Provide the (x, y) coordinate of the cell's center where the given text is located.  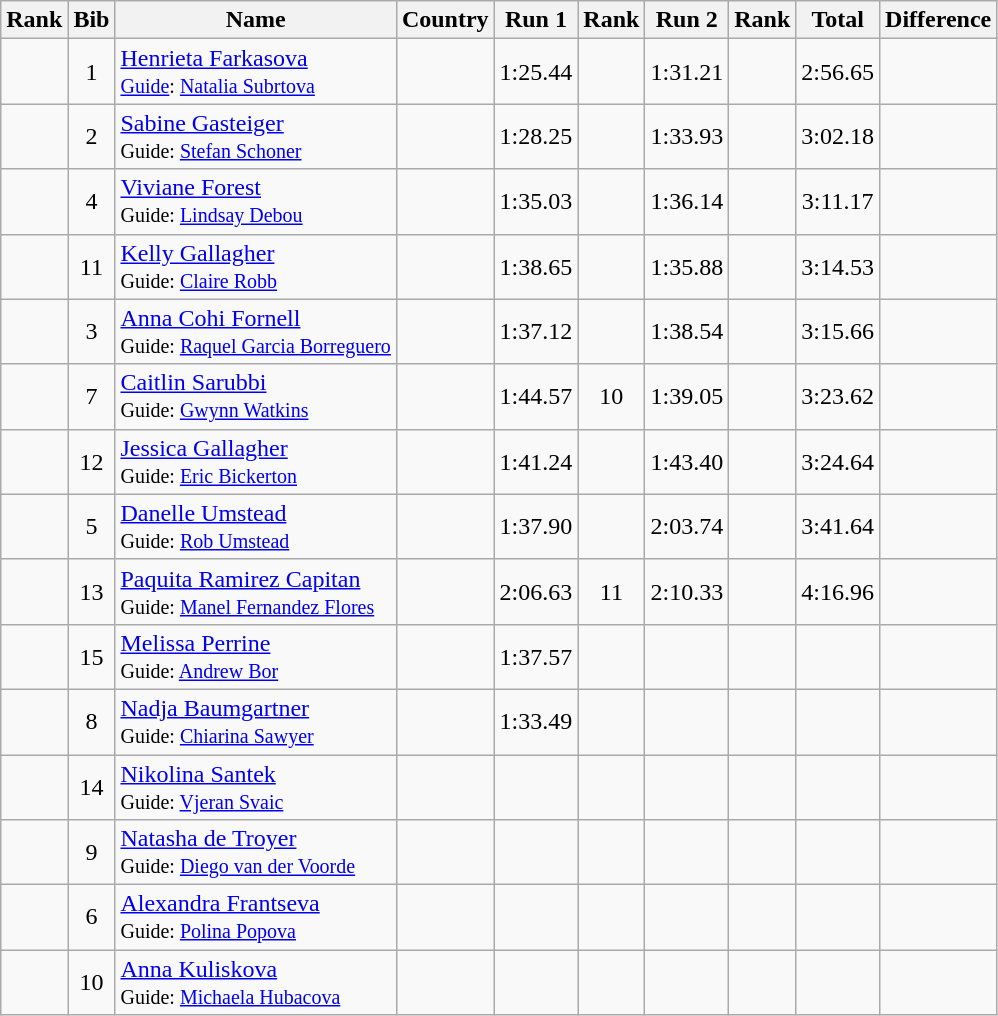
Henrieta FarkasovaGuide: Natalia Subrtova (256, 72)
1:37.12 (536, 332)
1:39.05 (687, 396)
Danelle UmsteadGuide: Rob Umstead (256, 526)
Viviane ForestGuide: Lindsay Debou (256, 202)
3:14.53 (838, 266)
7 (92, 396)
9 (92, 852)
1:38.54 (687, 332)
1:37.57 (536, 656)
Anna Cohi FornellGuide: Raquel Garcia Borreguero (256, 332)
Run 1 (536, 20)
1:37.90 (536, 526)
Alexandra FrantsevaGuide: Polina Popova (256, 918)
3 (92, 332)
Kelly GallagherGuide: Claire Robb (256, 266)
2:10.33 (687, 592)
1:41.24 (536, 462)
1:36.14 (687, 202)
3:41.64 (838, 526)
2:03.74 (687, 526)
12 (92, 462)
1:25.44 (536, 72)
Country (445, 20)
15 (92, 656)
3:02.18 (838, 136)
Total (838, 20)
1:31.21 (687, 72)
4:16.96 (838, 592)
Sabine GasteigerGuide: Stefan Schoner (256, 136)
Run 2 (687, 20)
1:35.03 (536, 202)
3:23.62 (838, 396)
2:56.65 (838, 72)
1:28.25 (536, 136)
Name (256, 20)
1 (92, 72)
1:33.93 (687, 136)
8 (92, 722)
Melissa PerrineGuide: Andrew Bor (256, 656)
14 (92, 786)
3:11.17 (838, 202)
13 (92, 592)
1:33.49 (536, 722)
2 (92, 136)
1:35.88 (687, 266)
Paquita Ramirez CapitanGuide: Manel Fernandez Flores (256, 592)
Difference (938, 20)
3:24.64 (838, 462)
Nikolina SantekGuide: Vjeran Svaic (256, 786)
4 (92, 202)
5 (92, 526)
Anna KuliskovaGuide: Michaela Hubacova (256, 982)
1:44.57 (536, 396)
Caitlin SarubbiGuide: Gwynn Watkins (256, 396)
Jessica GallagherGuide: Eric Bickerton (256, 462)
1:43.40 (687, 462)
6 (92, 918)
3:15.66 (838, 332)
1:38.65 (536, 266)
Nadja BaumgartnerGuide: Chiarina Sawyer (256, 722)
Bib (92, 20)
Natasha de TroyerGuide: Diego van der Voorde (256, 852)
2:06.63 (536, 592)
